Return [X, Y] of the center of cell containing provided text 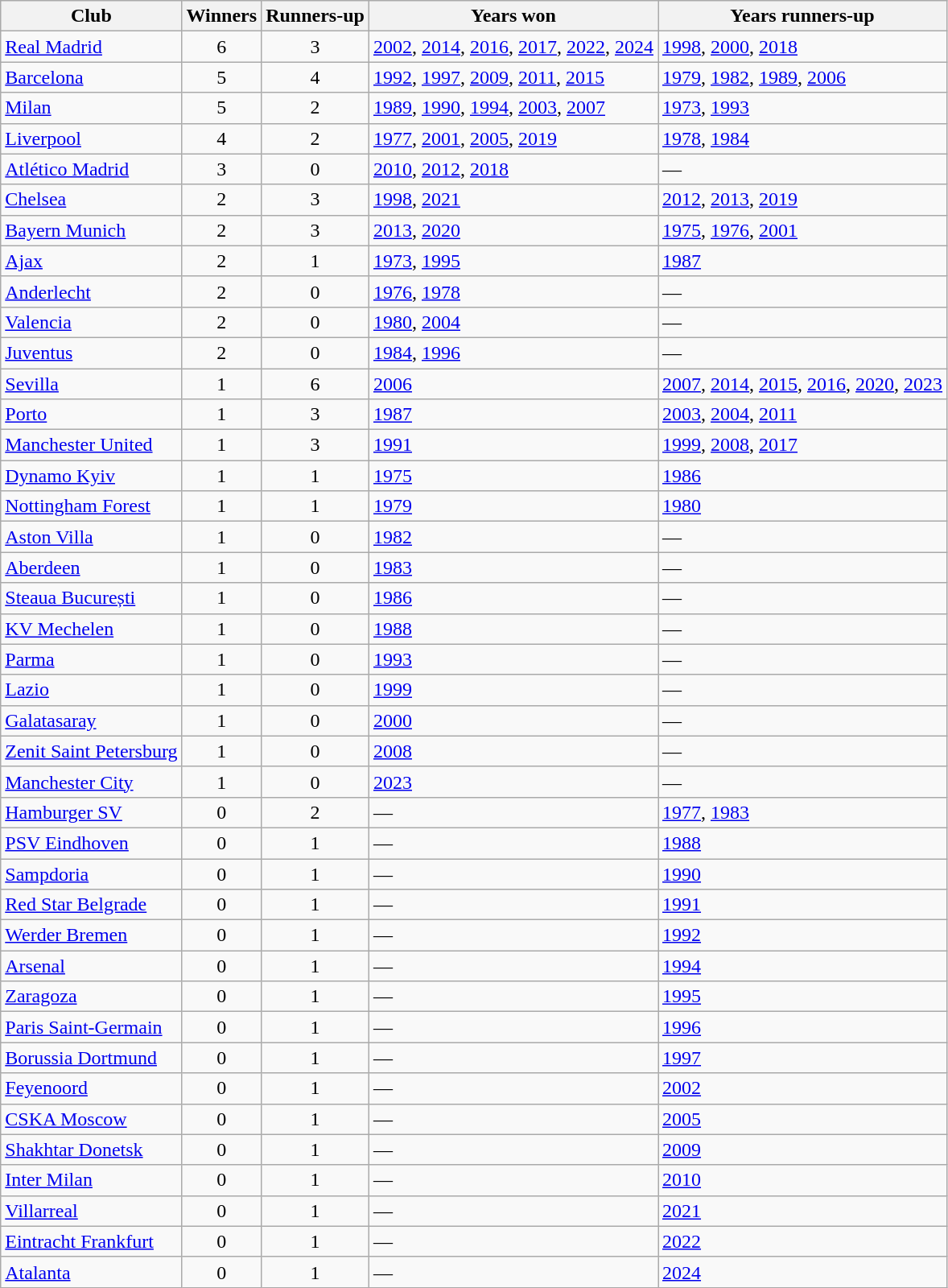
Bayern Munich [92, 230]
Club [92, 16]
1977, 2001, 2005, 2019 [513, 138]
Eintracht Frankfurt [92, 1241]
Years runners-up [803, 16]
Milan [92, 108]
Juventus [92, 353]
2013, 2020 [513, 230]
1993 [513, 659]
Porto [92, 415]
Dynamo Kyiv [92, 476]
2012, 2013, 2019 [803, 200]
Winners [222, 16]
Shakhtar Donetsk [92, 1150]
2023 [513, 782]
Paris Saint-Germain [92, 1027]
1978, 1984 [803, 138]
2007, 2014, 2015, 2016, 2020, 2023 [803, 384]
2010, 2012, 2018 [513, 169]
Feyenoord [92, 1088]
1975, 1976, 2001 [803, 230]
Borussia Dortmund [92, 1058]
Aberdeen [92, 568]
Ajax [92, 261]
Runners-up [315, 16]
1979 [513, 506]
Years won [513, 16]
1999, 2008, 2017 [803, 445]
1997 [803, 1058]
1984, 1996 [513, 353]
KV Mechelen [92, 629]
Arsenal [92, 966]
Lazio [92, 690]
Inter Milan [92, 1180]
2003, 2004, 2011 [803, 415]
1999 [513, 690]
2008 [513, 751]
Zenit Saint Petersburg [92, 751]
1995 [803, 997]
1998, 2021 [513, 200]
2021 [803, 1211]
Manchester City [92, 782]
2002, 2014, 2016, 2017, 2022, 2024 [513, 47]
2022 [803, 1241]
Aston Villa [92, 537]
Real Madrid [92, 47]
1990 [803, 873]
Galatasaray [92, 720]
Atalanta [92, 1272]
Manchester United [92, 445]
1980, 2004 [513, 322]
1983 [513, 568]
Villarreal [92, 1211]
1973, 1993 [803, 108]
Werder Bremen [92, 935]
1998, 2000, 2018 [803, 47]
1975 [513, 476]
Atlético Madrid [92, 169]
Chelsea [92, 200]
Liverpool [92, 138]
2024 [803, 1272]
Hamburger SV [92, 812]
1992, 1997, 2009, 2011, 2015 [513, 77]
1979, 1982, 1989, 2006 [803, 77]
2002 [803, 1088]
Valencia [92, 322]
1980 [803, 506]
1977, 1983 [803, 812]
1976, 1978 [513, 291]
Zaragoza [92, 997]
1994 [803, 966]
Steaua București [92, 598]
2000 [513, 720]
2009 [803, 1150]
2005 [803, 1119]
1982 [513, 537]
Nottingham Forest [92, 506]
Sampdoria [92, 873]
CSKA Moscow [92, 1119]
Barcelona [92, 77]
2006 [513, 384]
Anderlecht [92, 291]
1973, 1995 [513, 261]
Parma [92, 659]
PSV Eindhoven [92, 843]
Red Star Belgrade [92, 905]
2010 [803, 1180]
Sevilla [92, 384]
1996 [803, 1027]
1989, 1990, 1994, 2003, 2007 [513, 108]
1992 [803, 935]
